Return (x, y) of the center of cell containing provided text 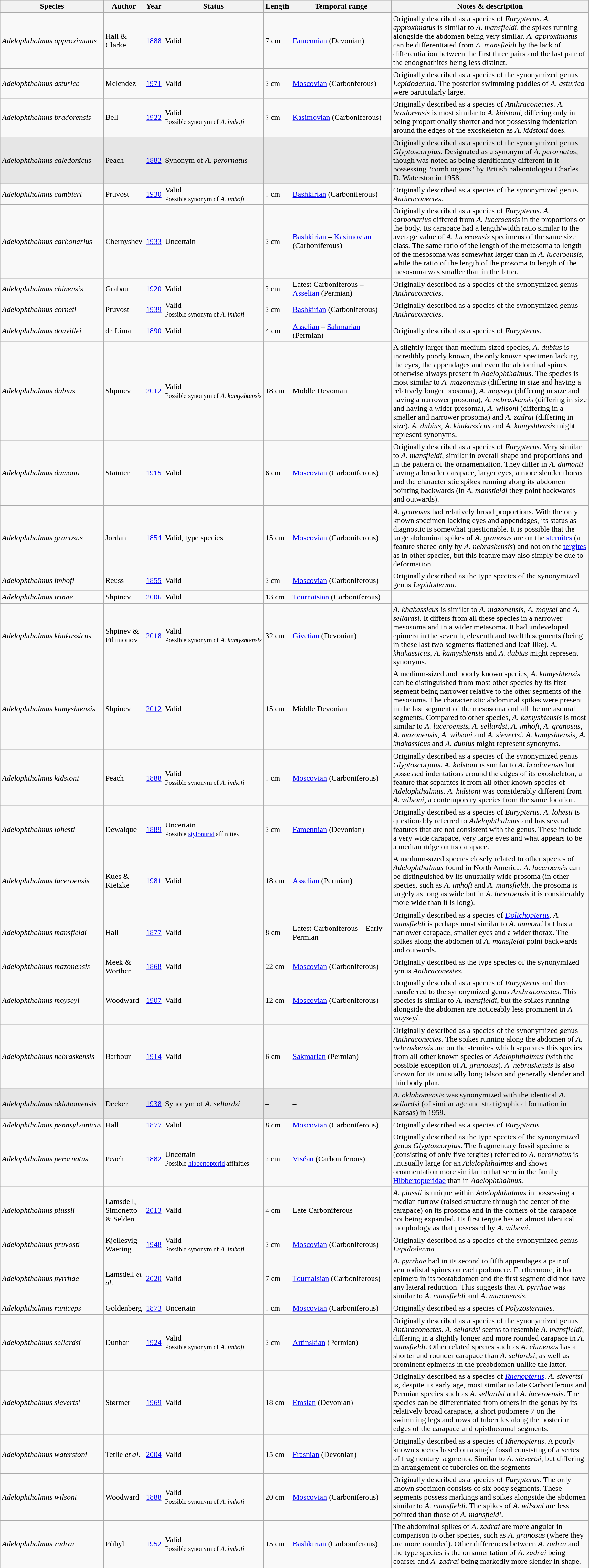
Adelophthalmus moyseyi (52, 1001)
1920 (154, 289)
Originally described as a species of Polyzosternites. (490, 1308)
Hall & Clarke (124, 41)
1969 (154, 1403)
Asselian – Sakmarian (Permian) (341, 331)
Adelophthalmus chinensis (52, 289)
Synonym of A. sellardsi (213, 1104)
Length (277, 6)
Reuss (124, 581)
Adelophthalmus kidstoni (52, 778)
UncertainPossible stylonurid affinities (213, 829)
Grabau (124, 289)
Originally described as the type species of the synonymized genus Anthraconestes. (490, 966)
Adelophthalmus piussii (52, 1210)
Goldenberg (124, 1308)
Adelophthalmus kamyshtensis (52, 709)
Adelophthalmus pyrrhae (52, 1279)
Jordan (124, 537)
Frasnian (Devonian) (341, 1454)
Adelophthalmus pennsylvanicus (52, 1125)
Originally described as the type species of the synonymized genus Lepidoderma. (490, 581)
Adelophthalmus raniceps (52, 1308)
Adelophthalmus wilsoni (52, 1497)
1915 (154, 473)
Chernyshev (124, 242)
Adelophthalmus imhofi (52, 581)
2020 (154, 1279)
Adelophthalmus zadrai (52, 1544)
1914 (154, 1056)
1854 (154, 537)
1855 (154, 581)
Artinskian (Permian) (341, 1342)
Adelophthalmus waterstoni (52, 1454)
Decker (124, 1104)
1890 (154, 331)
Adelophthalmus irinae (52, 597)
Bashkirian – Kasimovian (Carboniferous) (341, 242)
Adelophthalmus mazonensis (52, 966)
Latest Carboniferous – Early Permian (341, 932)
Adelophthalmus cambieri (52, 194)
1907 (154, 1001)
Year (154, 6)
Adelophthalmus sievertsi (52, 1403)
Kasimovian (Carboniferous) (341, 118)
Synonym of A. perornatus (213, 160)
Adelophthalmus perornatus (52, 1159)
Adelophthalmus luceroensis (52, 881)
32 cm (277, 636)
Lamsdell et al. (124, 1279)
12 cm (277, 1001)
2006 (154, 597)
20 cm (277, 1497)
Originally described as a species of the synonymized genus Lepidoderma. (490, 1244)
Adelophthalmus asturica (52, 83)
Adelophthalmus bradorensis (52, 118)
Adelophthalmus lohesti (52, 829)
Barbour (124, 1056)
Emsian (Devonian) (341, 1403)
Asselian (Permian) (341, 881)
1938 (154, 1104)
Adelophthalmus douvillei (52, 331)
1930 (154, 194)
UncertainPossible hibbertopterid affinities (213, 1159)
1868 (154, 966)
Kues & Kietzke (124, 881)
Adelophthalmus carbonarius (52, 242)
Lamsdell, Simonetto & Selden (124, 1210)
Late Carboniferous (341, 1210)
Latest Carboniferous – Asselian (Permian) (341, 289)
Bell (124, 118)
Originally described as a species of the synonymized genus Lepidoderma. The posterior swimming paddles of A. asturica were particularly large. (490, 83)
1939 (154, 309)
1981 (154, 881)
Adelophthalmus dumonti (52, 473)
22 cm (277, 966)
Adelophthalmus sellardsi (52, 1342)
Sakmarian (Permian) (341, 1056)
2004 (154, 1454)
de Lima (124, 331)
Species (52, 6)
Stainier (124, 473)
Shpinev & Filimonov (124, 636)
2013 (154, 1210)
Viséan (Carboniferous) (341, 1159)
Adelophthalmus mansfieldi (52, 932)
Adelophthalmus corneti (52, 309)
A. oklahomensis was synonymized with the identical A. sellardsi (of similar age and stratigraphical formation in Kansas) in 1959. (490, 1104)
Størmer (124, 1403)
Kjellesvig-Waering (124, 1244)
Adelophthalmus pruvosti (52, 1244)
1922 (154, 118)
1889 (154, 829)
1971 (154, 83)
Notes & description (490, 6)
Valid, type species (213, 537)
Dewalque (124, 829)
Adelophthalmus khakassicus (52, 636)
Givetian (Devonian) (341, 636)
Dunbar (124, 1342)
Adelophthalmus caledonicus (52, 160)
Moscovian (Carbonferous) (341, 83)
Author (124, 6)
1948 (154, 1244)
Adelophthalmus granosus (52, 537)
Adelophthalmus approximatus (52, 41)
Adelophthalmus nebraskensis (52, 1056)
1873 (154, 1308)
1933 (154, 242)
Přibyl (124, 1544)
13 cm (277, 597)
Temporal range (341, 6)
Tetlie et al. (124, 1454)
1924 (154, 1342)
Adelophthalmus dubius (52, 391)
Meek & Worthen (124, 966)
1952 (154, 1544)
2018 (154, 636)
Status (213, 6)
Melendez (124, 83)
Adelophthalmus oklahomensis (52, 1104)
